Output the [x, y] coordinate of the center of the cell containing the given text.  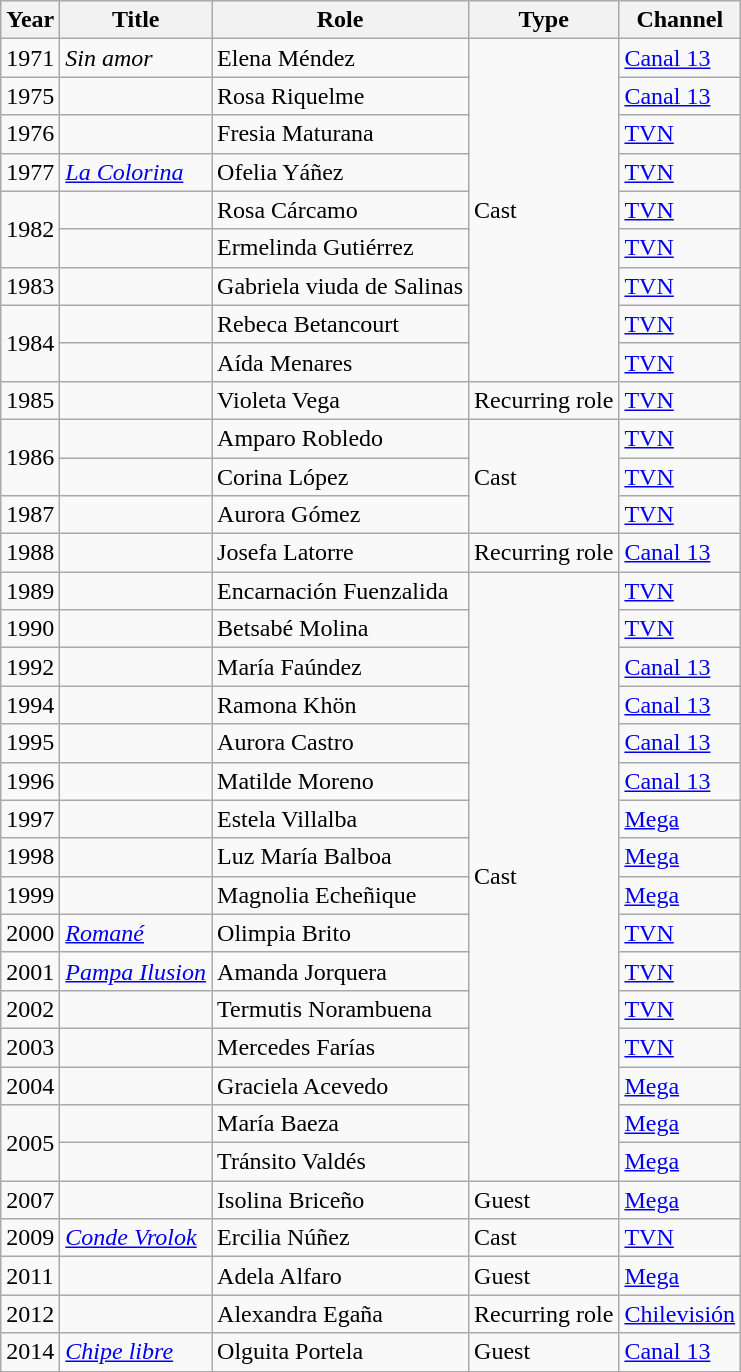
2000 [30, 933]
María Faúndez [340, 667]
María Baeza [340, 1124]
Amparo Robledo [340, 438]
Role [340, 20]
Aurora Gómez [340, 515]
2001 [30, 971]
Olimpia Brito [340, 933]
Sin amor [136, 58]
Romané [136, 933]
Ercilia Núñez [340, 1238]
Termutis Norambuena [340, 1009]
1977 [30, 172]
Aída Menares [340, 362]
Adela Alfaro [340, 1276]
2005 [30, 1143]
Ramona Khön [340, 705]
Matilde Moreno [340, 781]
2007 [30, 1200]
Magnolia Echeñique [340, 895]
1983 [30, 286]
Olguita Portela [340, 1352]
Ofelia Yáñez [340, 172]
Fresia Maturana [340, 134]
1988 [30, 553]
1976 [30, 134]
Graciela Acevedo [340, 1085]
2011 [30, 1276]
Mercedes Farías [340, 1047]
Encarnación Fuenzalida [340, 591]
2009 [30, 1238]
Luz María Balboa [340, 857]
1971 [30, 58]
1982 [30, 229]
Rosa Riquelme [340, 96]
2014 [30, 1352]
1987 [30, 515]
Title [136, 20]
2012 [30, 1314]
Elena Méndez [340, 58]
1995 [30, 743]
Aurora Castro [340, 743]
Corina López [340, 477]
1998 [30, 857]
2002 [30, 1009]
1992 [30, 667]
1975 [30, 96]
Chilevisión [680, 1314]
Gabriela viuda de Salinas [340, 286]
1989 [30, 591]
Type [544, 20]
Chipe libre [136, 1352]
Alexandra Egaña [340, 1314]
1996 [30, 781]
1999 [30, 895]
1985 [30, 400]
Betsabé Molina [340, 629]
1994 [30, 705]
Violeta Vega [340, 400]
La Colorina [136, 172]
Estela Villalba [340, 819]
1986 [30, 457]
1990 [30, 629]
Josefa Latorre [340, 553]
2003 [30, 1047]
2004 [30, 1085]
Rebeca Betancourt [340, 324]
Isolina Briceño [340, 1200]
Tránsito Valdés [340, 1162]
Conde Vrolok [136, 1238]
Ermelinda Gutiérrez [340, 248]
1984 [30, 343]
Pampa Ilusion [136, 971]
Rosa Cárcamo [340, 210]
Year [30, 20]
Channel [680, 20]
Amanda Jorquera [340, 971]
1997 [30, 819]
